Find where the given text appears and provide that cell's center as [X, Y] coordinate. 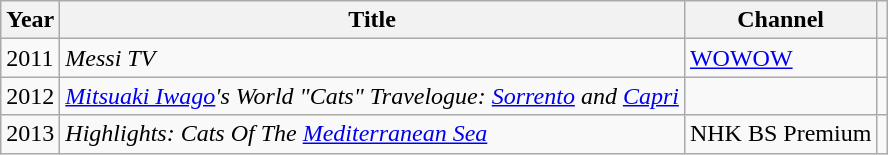
NHK BS Premium [780, 134]
Highlights: Cats Of The Mediterranean Sea [372, 134]
2011 [30, 58]
Title [372, 20]
WOWOW [780, 58]
Channel [780, 20]
Year [30, 20]
Mitsuaki Iwago's World "Cats" Travelogue: Sorrento and Capri [372, 96]
2013 [30, 134]
2012 [30, 96]
Messi TV [372, 58]
